From the cell containing the given text, extract its center point as [X, Y] coordinate. 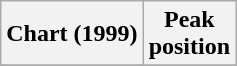
Peakposition [189, 34]
Chart (1999) [72, 34]
